Identify which cell holds the provided text, then report its (x, y) central coordinate. 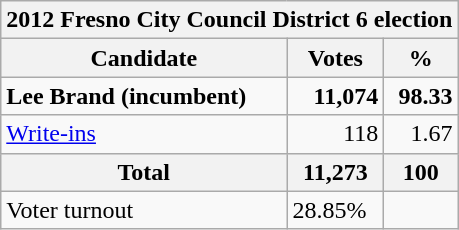
1.67 (421, 134)
Voter turnout (144, 210)
28.85% (336, 210)
118 (336, 134)
11,273 (336, 172)
2012 Fresno City Council District 6 election (230, 20)
Write-ins (144, 134)
98.33 (421, 96)
100 (421, 172)
Votes (336, 58)
Candidate (144, 58)
Lee Brand (incumbent) (144, 96)
11,074 (336, 96)
% (421, 58)
Total (144, 172)
